Provide the (x, y) coordinate of the cell's center where the given text is located.  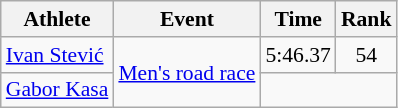
54 (366, 55)
Gabor Kasa (58, 90)
Rank (366, 19)
Ivan Stević (58, 55)
Athlete (58, 19)
Men's road race (186, 72)
5:46.37 (298, 55)
Time (298, 19)
Event (186, 19)
